Identify which cell holds the provided text, then report its [x, y] central coordinate. 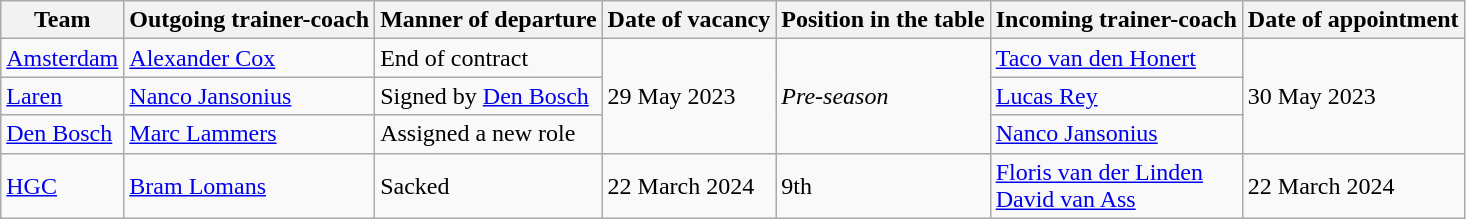
Bram Lomans [250, 186]
9th [883, 186]
HGC [62, 186]
29 May 2023 [689, 96]
Taco van den Honert [1116, 58]
Manner of departure [488, 20]
Sacked [488, 186]
End of contract [488, 58]
Alexander Cox [250, 58]
30 May 2023 [1353, 96]
Outgoing trainer-coach [250, 20]
Date of appointment [1353, 20]
Pre-season [883, 96]
Laren [62, 96]
Amsterdam [62, 58]
Floris van der Linden David van Ass [1116, 186]
Assigned a new role [488, 134]
Den Bosch [62, 134]
Signed by Den Bosch [488, 96]
Lucas Rey [1116, 96]
Incoming trainer-coach [1116, 20]
Team [62, 20]
Marc Lammers [250, 134]
Date of vacancy [689, 20]
Position in the table [883, 20]
